Search for the cell housing the specified text and yield its [x, y] center coordinate. 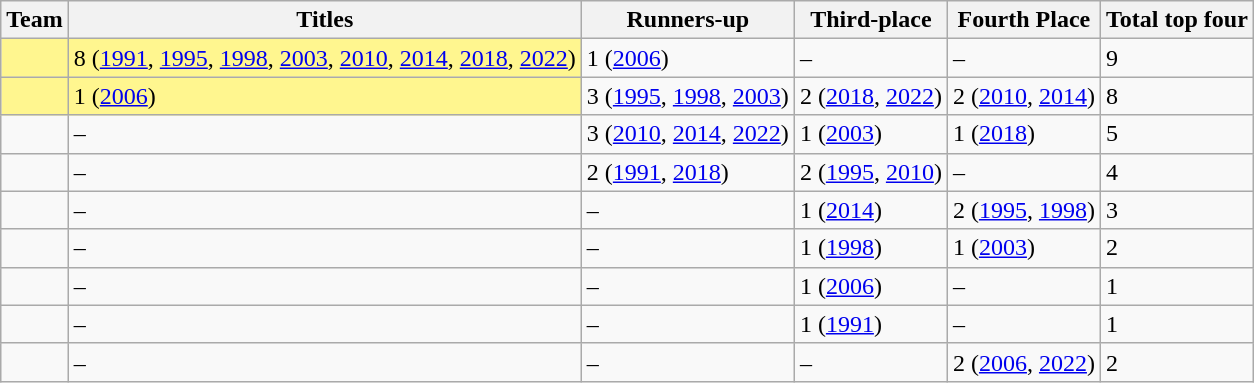
2 (2018, 2022) [870, 96]
2 (1995, 2010) [870, 172]
Team [35, 20]
1 (2014) [870, 210]
Fourth Place [1024, 20]
1 (2018) [1024, 134]
2 (1991, 2018) [688, 172]
3 [1176, 210]
5 [1176, 134]
3 (2010, 2014, 2022) [688, 134]
9 [1176, 58]
3 (1995, 1998, 2003) [688, 96]
Total top four [1176, 20]
Third-place [870, 20]
2 (2006, 2022) [1024, 362]
8 (1991, 1995, 1998, 2003, 2010, 2014, 2018, 2022) [324, 58]
4 [1176, 172]
1 (1998) [870, 248]
Titles [324, 20]
Runners-up [688, 20]
8 [1176, 96]
2 (1995, 1998) [1024, 210]
2 (2010, 2014) [1024, 96]
1 (1991) [870, 324]
